Extract the [x, y] coordinate from the center of the cell holding the provided text.  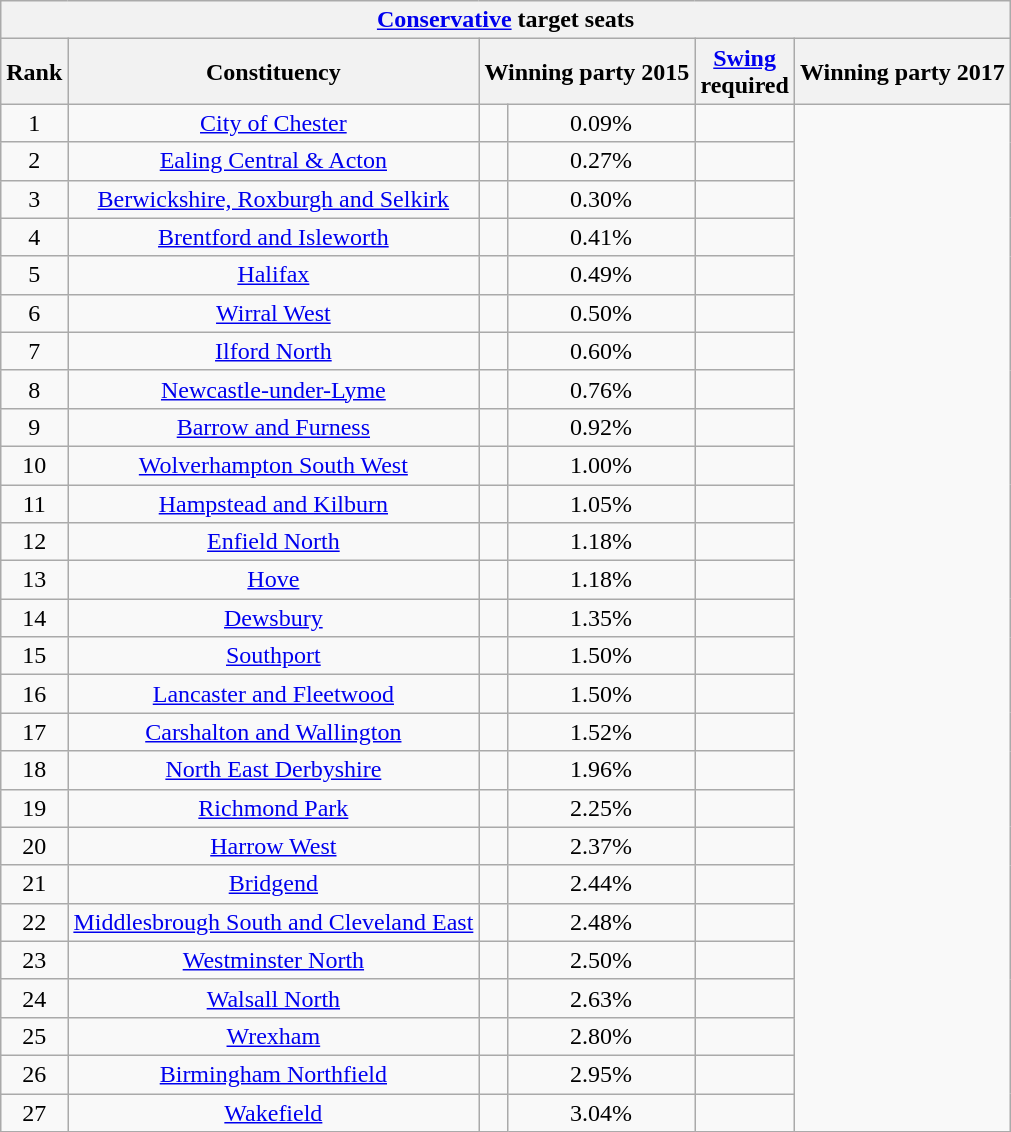
1.52% [601, 732]
Carshalton and Wallington [274, 732]
0.09% [601, 123]
5 [34, 275]
2.44% [601, 884]
26 [34, 1074]
11 [34, 503]
10 [34, 465]
23 [34, 960]
0.76% [601, 389]
6 [34, 313]
1.96% [601, 770]
12 [34, 542]
Conservative target seats [506, 20]
Constituency [274, 72]
27 [34, 1113]
Berwickshire, Roxburgh and Selkirk [274, 199]
Dewsbury [274, 618]
Birmingham Northfield [274, 1074]
Enfield North [274, 542]
0.92% [601, 427]
Richmond Park [274, 808]
Barrow and Furness [274, 427]
2.48% [601, 922]
Middlesbrough South and Cleveland East [274, 922]
0.50% [601, 313]
Walsall North [274, 998]
Newcastle-under-Lyme [274, 389]
9 [34, 427]
2.25% [601, 808]
0.41% [601, 237]
Rank [34, 72]
0.49% [601, 275]
22 [34, 922]
Swingrequired [745, 72]
13 [34, 580]
Hove [274, 580]
2.80% [601, 1036]
3 [34, 199]
2 [34, 161]
Hampstead and Kilburn [274, 503]
Lancaster and Fleetwood [274, 694]
Southport [274, 656]
Wrexham [274, 1036]
21 [34, 884]
17 [34, 732]
0.30% [601, 199]
19 [34, 808]
3.04% [601, 1113]
25 [34, 1036]
North East Derbyshire [274, 770]
18 [34, 770]
14 [34, 618]
Wakefield [274, 1113]
0.60% [601, 351]
Wirral West [274, 313]
1.35% [601, 618]
0.27% [601, 161]
2.50% [601, 960]
City of Chester [274, 123]
2.63% [601, 998]
1.00% [601, 465]
4 [34, 237]
15 [34, 656]
Harrow West [274, 846]
Ealing Central & Acton [274, 161]
Ilford North [274, 351]
Wolverhampton South West [274, 465]
16 [34, 694]
Halifax [274, 275]
2.37% [601, 846]
24 [34, 998]
1 [34, 123]
7 [34, 351]
Bridgend [274, 884]
20 [34, 846]
8 [34, 389]
Winning party 2017 [902, 72]
Brentford and Isleworth [274, 237]
2.95% [601, 1074]
1.05% [601, 503]
Westminster North [274, 960]
Winning party 2015 [587, 72]
